Capture the cell that displays the provided text and extract its [X, Y] central coordinate. 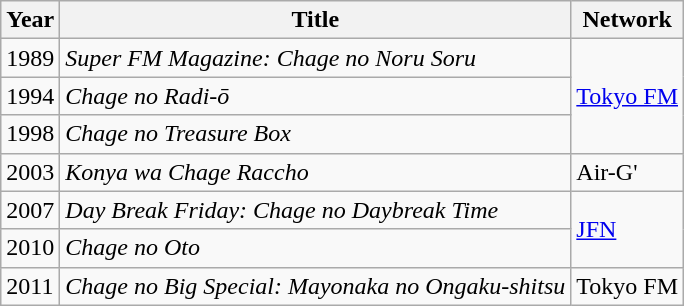
1994 [30, 96]
2003 [30, 172]
JFN [628, 229]
Konya wa Chage Raccho [316, 172]
1998 [30, 134]
Air-G' [628, 172]
2010 [30, 248]
Chage no Big Special: Mayonaka no Ongaku-shitsu [316, 286]
2011 [30, 286]
Year [30, 20]
Network [628, 20]
Chage no Treasure Box [316, 134]
Day Break Friday: Chage no Daybreak Time [316, 210]
Title [316, 20]
Chage no Radi-ō [316, 96]
1989 [30, 58]
Chage no Oto [316, 248]
2007 [30, 210]
Super FM Magazine: Chage no Noru Soru [316, 58]
